Provide the (X, Y) coordinate of the cell's center where the given text is located.  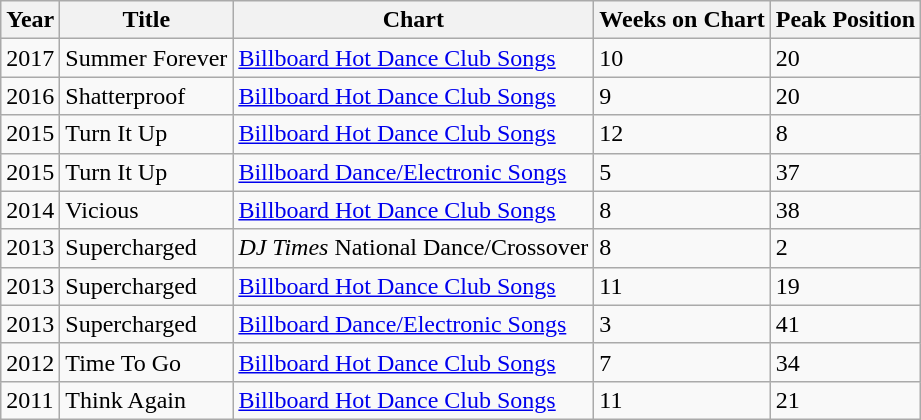
9 (682, 96)
Weeks on Chart (682, 20)
10 (682, 58)
38 (845, 210)
2011 (30, 400)
2 (845, 248)
41 (845, 324)
Shatterproof (146, 96)
2017 (30, 58)
7 (682, 362)
34 (845, 362)
5 (682, 172)
DJ Times National Dance/Crossover (414, 248)
Title (146, 20)
Time To Go (146, 362)
3 (682, 324)
2016 (30, 96)
19 (845, 286)
Vicious (146, 210)
12 (682, 134)
21 (845, 400)
Chart (414, 20)
Think Again (146, 400)
Peak Position (845, 20)
Summer Forever (146, 58)
2012 (30, 362)
Year (30, 20)
2014 (30, 210)
37 (845, 172)
